Find where the given text appears and provide that cell's center as [X, Y] coordinate. 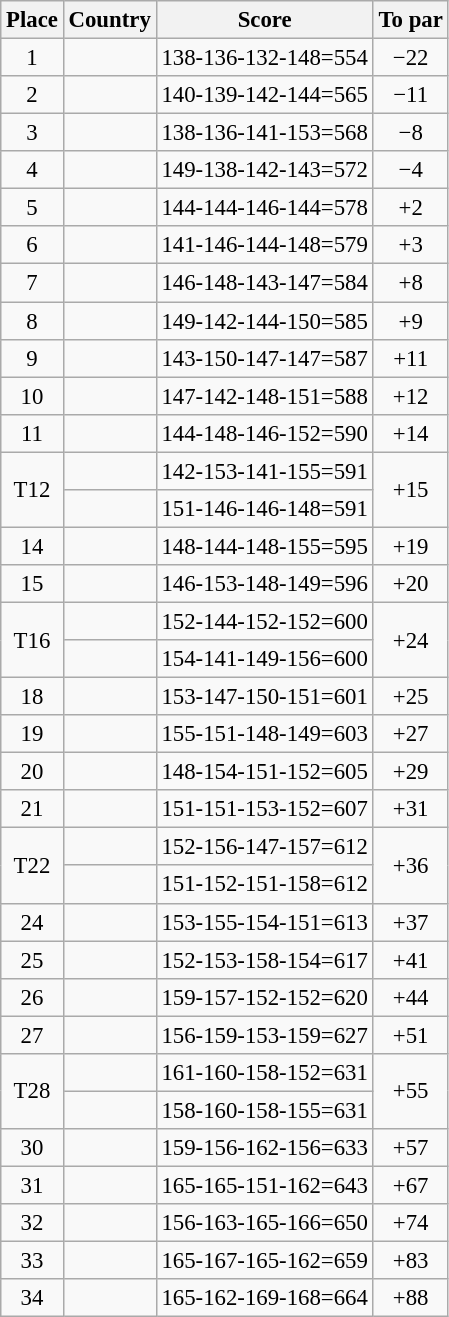
5 [32, 208]
154-141-149-156=600 [264, 659]
159-157-152-152=620 [264, 997]
138-136-132-148=554 [264, 58]
10 [32, 396]
+57 [410, 1148]
+31 [410, 809]
+24 [410, 640]
161-160-158-152=631 [264, 1073]
+83 [410, 1261]
7 [32, 283]
+36 [410, 866]
152-153-158-154=617 [264, 960]
−11 [410, 95]
151-151-153-152=607 [264, 809]
155-151-148-149=603 [264, 734]
+27 [410, 734]
19 [32, 734]
24 [32, 922]
1 [32, 58]
152-156-147-157=612 [264, 847]
+41 [410, 960]
2 [32, 95]
27 [32, 1035]
146-153-148-149=596 [264, 584]
149-138-142-143=572 [264, 170]
34 [32, 1298]
20 [32, 772]
144-148-146-152=590 [264, 433]
153-155-154-151=613 [264, 922]
138-136-141-153=568 [264, 133]
153-147-150-151=601 [264, 697]
158-160-158-155=631 [264, 1110]
+14 [410, 433]
+9 [410, 321]
148-154-151-152=605 [264, 772]
21 [32, 809]
+12 [410, 396]
143-150-147-147=587 [264, 358]
144-144-146-144=578 [264, 208]
Score [264, 20]
30 [32, 1148]
−8 [410, 133]
+3 [410, 245]
9 [32, 358]
+88 [410, 1298]
+29 [410, 772]
151-152-151-158=612 [264, 885]
146-148-143-147=584 [264, 283]
165-162-169-168=664 [264, 1298]
25 [32, 960]
141-146-144-148=579 [264, 245]
+15 [410, 490]
140-139-142-144=565 [264, 95]
+44 [410, 997]
14 [32, 546]
156-163-165-166=650 [264, 1223]
+37 [410, 922]
156-159-153-159=627 [264, 1035]
+19 [410, 546]
159-156-162-156=633 [264, 1148]
151-146-146-148=591 [264, 509]
+2 [410, 208]
142-153-141-155=591 [264, 471]
+8 [410, 283]
4 [32, 170]
−22 [410, 58]
165-167-165-162=659 [264, 1261]
−4 [410, 170]
6 [32, 245]
148-144-148-155=595 [264, 546]
T12 [32, 490]
T28 [32, 1092]
15 [32, 584]
Place [32, 20]
149-142-144-150=585 [264, 321]
18 [32, 697]
T22 [32, 866]
+51 [410, 1035]
8 [32, 321]
165-165-151-162=643 [264, 1185]
T16 [32, 640]
3 [32, 133]
+55 [410, 1092]
26 [32, 997]
+67 [410, 1185]
152-144-152-152=600 [264, 621]
32 [32, 1223]
33 [32, 1261]
+74 [410, 1223]
31 [32, 1185]
Country [110, 20]
To par [410, 20]
11 [32, 433]
+11 [410, 358]
+20 [410, 584]
147-142-148-151=588 [264, 396]
+25 [410, 697]
